Capture the cell that displays the provided text and extract its [x, y] central coordinate. 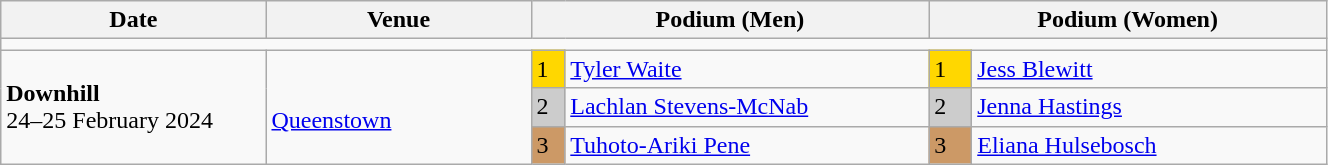
Tyler Waite [747, 69]
Queenstown [398, 107]
Lachlan Stevens-McNab [747, 107]
Tuhoto-Ariki Pene [747, 145]
Eliana Hulsebosch [1150, 145]
Jess Blewitt [1150, 69]
Downhill 24–25 February 2024 [134, 107]
Podium (Women) [1128, 20]
Date [134, 20]
Podium (Men) [730, 20]
Jenna Hastings [1150, 107]
Venue [398, 20]
